Locate the cell with the specified text and output its [x, y] center coordinate. 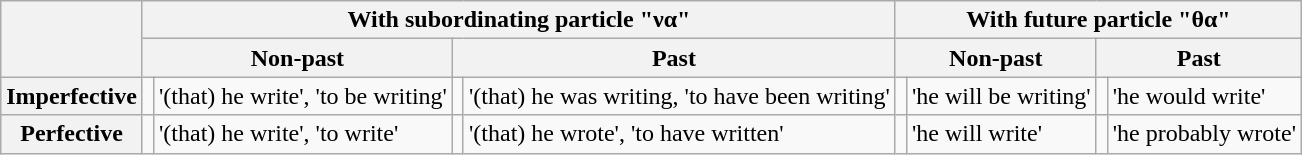
With subordinating particle "να" [518, 20]
Perfective [72, 134]
'(that) he write', 'to write' [302, 134]
'(that) he wrote', 'to have written' [679, 134]
'(that) he write', 'to be writing' [302, 96]
'(that) he was writing, 'to have been writing' [679, 96]
'he would write' [1204, 96]
'he probably wrote' [1204, 134]
With future particle "θα" [1098, 20]
'he will be writing' [1001, 96]
'he will write' [1001, 134]
Imperfective [72, 96]
